Pinpoint the cell where the given text exists, returning its [x, y] midpoint coordinate. 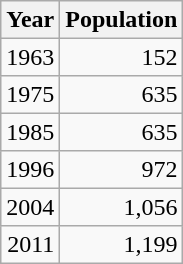
152 [122, 56]
1975 [30, 94]
2004 [30, 206]
1963 [30, 56]
2011 [30, 244]
1996 [30, 170]
Population [122, 20]
Year [30, 20]
1985 [30, 132]
1,199 [122, 244]
972 [122, 170]
1,056 [122, 206]
